Determine the [x, y] coordinate at the center of the cell enclosing the given text.  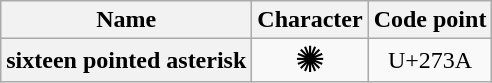
Name [126, 20]
U+273A [430, 61]
sixteen pointed asterisk [126, 61]
Character [310, 20]
Code point [430, 20]
✺ [310, 61]
